Pinpoint the cell where the given text exists, returning its [x, y] midpoint coordinate. 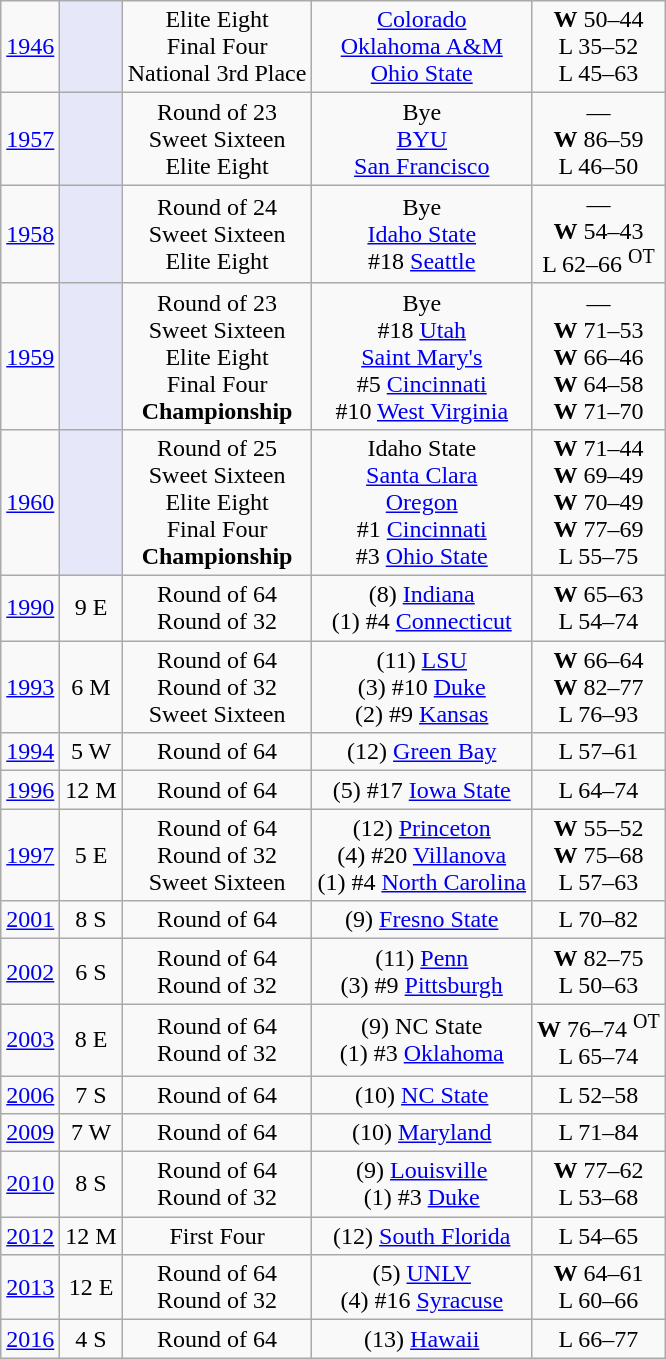
(9) Louisville(1) #3 Duke [422, 1184]
6 M [91, 687]
L 52–58 [599, 1095]
(11) Penn(3) #9 Pittsburgh [422, 972]
2016 [30, 1339]
1959 [30, 356]
(8) Indiana(1) #4 Connecticut [422, 608]
9 E [91, 608]
L 66–77 [599, 1339]
12 E [91, 1288]
5 W [91, 752]
2003 [30, 1040]
—W 86–59L 46–50 [599, 139]
(5) #17 Iowa State [422, 790]
2013 [30, 1288]
2001 [30, 920]
(9) NC State(1) #3 Oklahoma [422, 1040]
1993 [30, 687]
(10) Maryland [422, 1133]
7 W [91, 1133]
ColoradoOklahoma A&MOhio State [422, 47]
2002 [30, 972]
(13) Hawaii [422, 1339]
W 77–62L 53–68 [599, 1184]
Round of 23Sweet SixteenElite Eight [217, 139]
First Four [217, 1236]
L 64–74 [599, 790]
5 E [91, 855]
1957 [30, 139]
2009 [30, 1133]
4 S [91, 1339]
(12) Green Bay [422, 752]
W 71–44W 69–49W 70–49W 77–69L 55–75 [599, 502]
Idaho StateSanta ClaraOregon#1 Cincinnati#3 Ohio State [422, 502]
1994 [30, 752]
(11) LSU(3) #10 Duke(2) #9 Kansas [422, 687]
—W 71–53W 66–46W 64–58W 71–70 [599, 356]
Round of 23Sweet SixteenElite EightFinal FourChampionship [217, 356]
Bye#18 UtahSaint Mary's#5 Cincinnati#10 West Virginia [422, 356]
L 70–82 [599, 920]
1997 [30, 855]
1990 [30, 608]
2012 [30, 1236]
W 65–63L 54–74 [599, 608]
Round of 25Sweet SixteenElite EightFinal FourChampionship [217, 502]
(12) Princeton(4) #20 Villanova(1) #4 North Carolina [422, 855]
Round of 24Sweet SixteenElite Eight [217, 234]
6 S [91, 972]
W 66–64W 82–77L 76–93 [599, 687]
Elite EightFinal FourNational 3rd Place [217, 47]
(10) NC State [422, 1095]
L 71–84 [599, 1133]
(9) Fresno State [422, 920]
1946 [30, 47]
(5) UNLV(4) #16 Syracuse [422, 1288]
W 82–75L 50–63 [599, 972]
ByeBYUSan Francisco [422, 139]
L 57–61 [599, 752]
—W 54–43L 62–66 OT [599, 234]
W 76–74 OTL 65–74 [599, 1040]
7 S [91, 1095]
ByeIdaho State#18 Seattle [422, 234]
1996 [30, 790]
W 55–52W 75–68L 57–63 [599, 855]
8 E [91, 1040]
W 64–61L 60–66 [599, 1288]
1958 [30, 234]
2006 [30, 1095]
2010 [30, 1184]
W 50–44L 35–52L 45–63 [599, 47]
1960 [30, 502]
(12) South Florida [422, 1236]
L 54–65 [599, 1236]
